Provide the (x, y) coordinate of the cell's center where the given text is located.  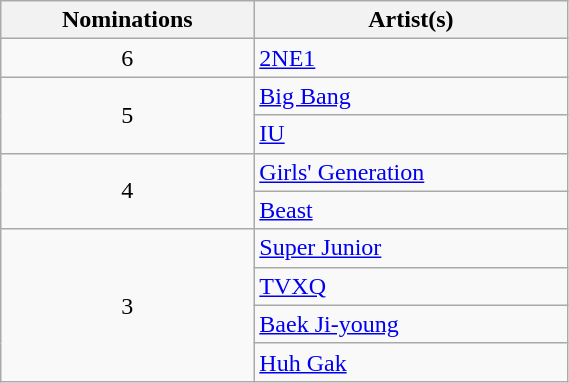
Baek Ji-young (411, 324)
Artist(s) (411, 20)
3 (128, 305)
Super Junior (411, 248)
Girls' Generation (411, 172)
TVXQ (411, 286)
Huh Gak (411, 362)
IU (411, 134)
2NE1 (411, 58)
6 (128, 58)
Nominations (128, 20)
Big Bang (411, 96)
4 (128, 191)
5 (128, 115)
Beast (411, 210)
